For the text-containing cell, return its midpoint in (x, y) coordinate format. 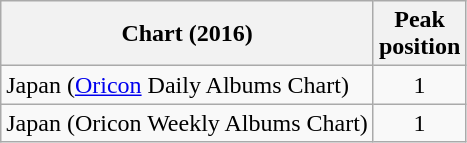
Chart (2016) (188, 34)
Japan (Oricon Daily Albums Chart) (188, 85)
Peakposition (419, 34)
Japan (Oricon Weekly Albums Chart) (188, 123)
